From the cell containing the given text, extract its center point as (x, y) coordinate. 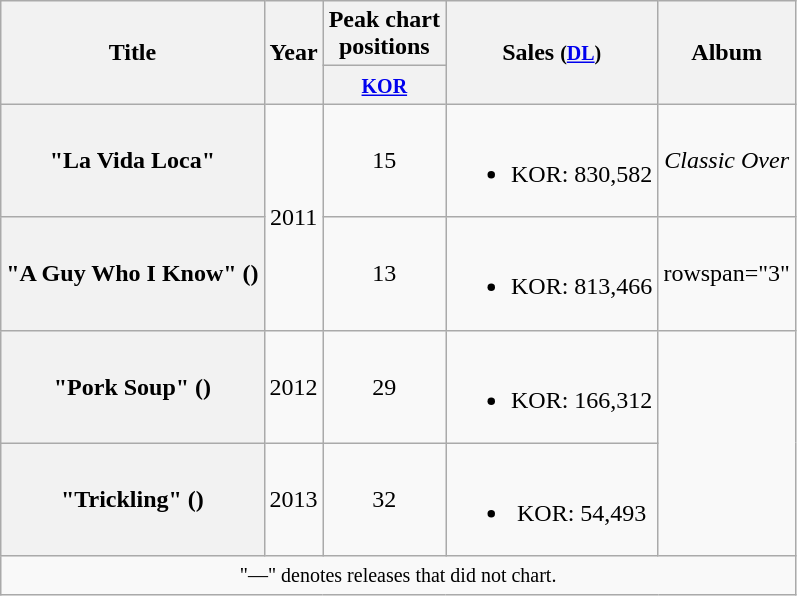
Title (132, 52)
Sales (DL) (552, 52)
"La Vida Loca" (132, 160)
KOR (384, 85)
"A Guy Who I Know" () (132, 274)
2011 (294, 217)
KOR: 54,493 (552, 500)
"Pork Soup" () (132, 386)
13 (384, 274)
29 (384, 386)
KOR: 813,466 (552, 274)
15 (384, 160)
"Trickling" () (132, 500)
Year (294, 52)
2012 (294, 386)
Peak chart positions (384, 34)
"—" denotes releases that did not chart. (398, 575)
rowspan="3" (727, 274)
Album (727, 52)
2013 (294, 500)
KOR: 166,312 (552, 386)
KOR: 830,582 (552, 160)
Classic Over (727, 160)
32 (384, 500)
